Pinpoint the cell where the given text exists, returning its [X, Y] midpoint coordinate. 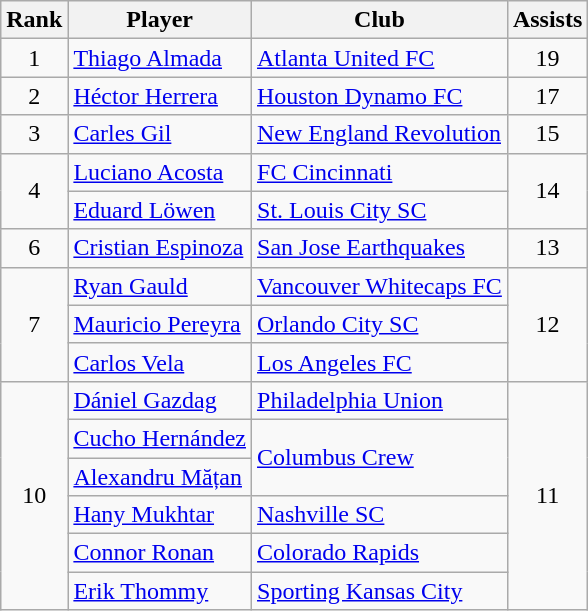
Orlando City SC [380, 324]
Erik Thommy [160, 591]
San Jose Earthquakes [380, 248]
Colorado Rapids [380, 553]
Héctor Herrera [160, 96]
St. Louis City SC [380, 210]
7 [34, 324]
Thiago Almada [160, 58]
19 [547, 58]
17 [547, 96]
Sporting Kansas City [380, 591]
Eduard Löwen [160, 210]
Club [380, 20]
11 [547, 495]
Dániel Gazdag [160, 400]
12 [547, 324]
FC Cincinnati [380, 172]
Los Angeles FC [380, 362]
Cucho Hernández [160, 438]
Carles Gil [160, 134]
Nashville SC [380, 515]
Hany Mukhtar [160, 515]
Carlos Vela [160, 362]
Alexandru Mățan [160, 477]
1 [34, 58]
Atlanta United FC [380, 58]
Mauricio Pereyra [160, 324]
Luciano Acosta [160, 172]
Cristian Espinoza [160, 248]
Connor Ronan [160, 553]
Philadelphia Union [380, 400]
2 [34, 96]
Assists [547, 20]
Rank [34, 20]
10 [34, 495]
Houston Dynamo FC [380, 96]
New England Revolution [380, 134]
Vancouver Whitecaps FC [380, 286]
Player [160, 20]
3 [34, 134]
6 [34, 248]
Columbus Crew [380, 457]
13 [547, 248]
4 [34, 191]
Ryan Gauld [160, 286]
14 [547, 191]
15 [547, 134]
